Return the (x, y) coordinate for the center point of the cell that contains the specified text.  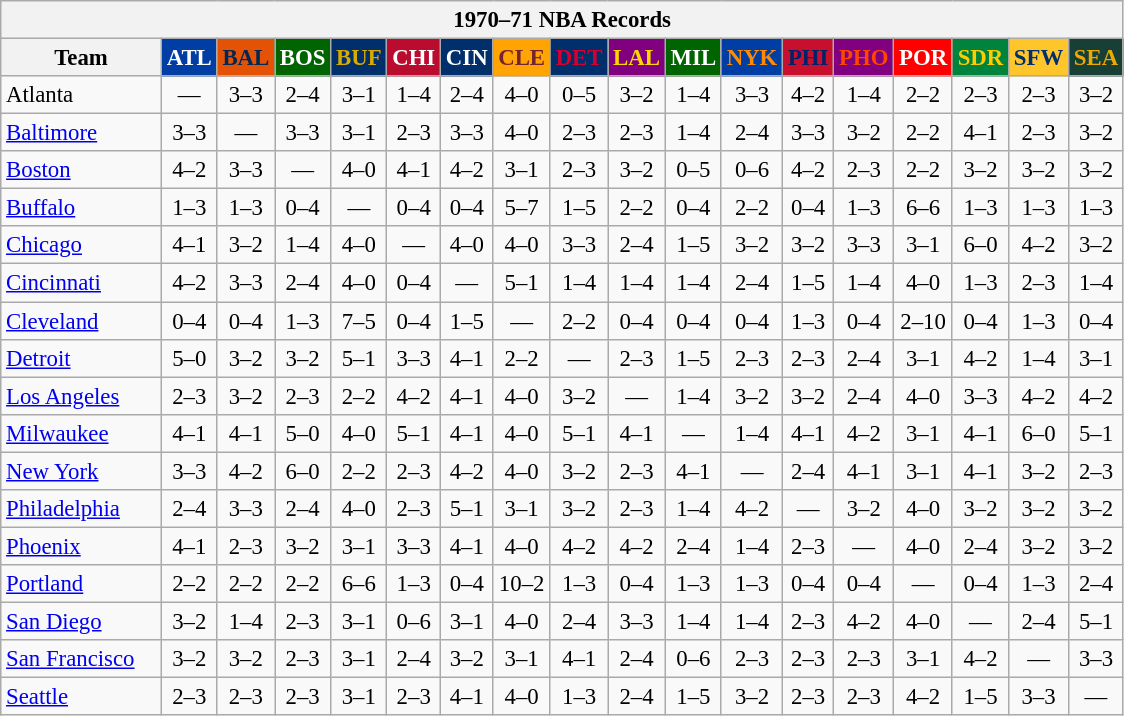
ATL (189, 58)
San Diego (82, 621)
10–2 (522, 584)
PHI (808, 58)
DET (578, 58)
MIL (693, 58)
Detroit (82, 358)
Cincinnati (82, 283)
5–7 (522, 208)
CIN (467, 58)
BUF (359, 58)
New York (82, 471)
1970–71 NBA Records (562, 20)
LAL (636, 58)
Chicago (82, 245)
Boston (82, 170)
Portland (82, 584)
POR (924, 58)
Phoenix (82, 546)
Team (82, 58)
SFW (1039, 58)
BAL (246, 58)
Baltimore (82, 133)
SDR (980, 58)
Seattle (82, 697)
Los Angeles (82, 396)
SEA (1096, 58)
CHI (414, 58)
Buffalo (82, 208)
BOS (303, 58)
2–10 (924, 321)
7–5 (359, 321)
NYK (752, 58)
CLE (522, 58)
San Francisco (82, 659)
Cleveland (82, 321)
Milwaukee (82, 433)
Atlanta (82, 95)
PHO (864, 58)
Philadelphia (82, 509)
